Extract the [X, Y] coordinate from the center of the cell holding the provided text.  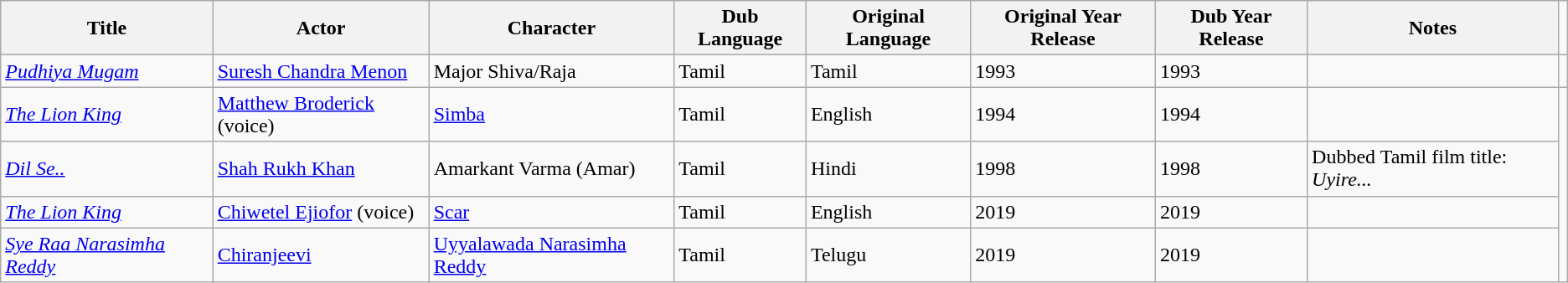
Scar [551, 212]
Suresh Chandra Menon [321, 71]
Chiwetel Ejiofor (voice) [321, 212]
Title [107, 28]
Simba [551, 114]
Dub Year Release [1231, 28]
Sye Raa Narasimha Reddy [107, 255]
Shah Rukh Khan [321, 169]
Uyyalawada Narasimha Reddy [551, 255]
Chiranjeevi [321, 255]
Original Language [888, 28]
Character [551, 28]
Telugu [888, 255]
Hindi [888, 169]
Dubbed Tamil film title: Uyire... [1433, 169]
Dub Language [740, 28]
Pudhiya Mugam [107, 71]
Matthew Broderick (voice) [321, 114]
Amarkant Varma (Amar) [551, 169]
Major Shiva/Raja [551, 71]
Actor [321, 28]
Original Year Release [1064, 28]
Dil Se.. [107, 169]
Notes [1433, 28]
